Capture the cell that displays the provided text and extract its [x, y] central coordinate. 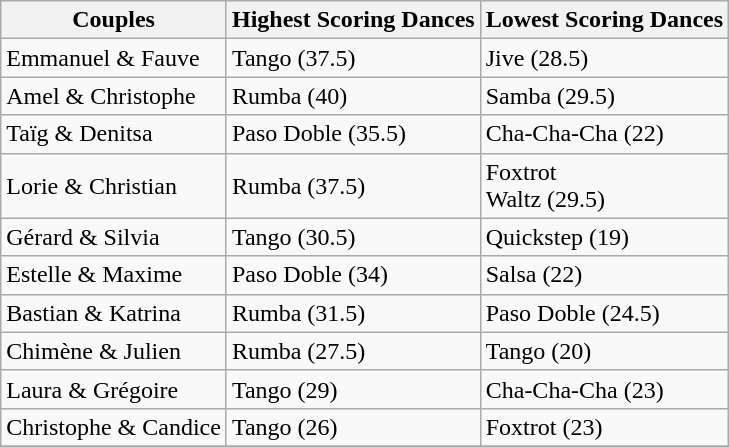
Paso Doble (35.5) [353, 134]
Rumba (37.5) [353, 186]
Laura & Grégoire [114, 389]
Estelle & Maxime [114, 275]
Tango (26) [353, 427]
Jive (28.5) [604, 58]
Bastian & Katrina [114, 313]
Rumba (31.5) [353, 313]
Foxtrot (23) [604, 427]
Tango (30.5) [353, 237]
Couples [114, 20]
Lorie & Christian [114, 186]
Cha-Cha-Cha (22) [604, 134]
Taïg & Denitsa [114, 134]
Rumba (27.5) [353, 351]
Paso Doble (24.5) [604, 313]
Amel & Christophe [114, 96]
Lowest Scoring Dances [604, 20]
Chimène & Julien [114, 351]
Quickstep (19) [604, 237]
Tango (37.5) [353, 58]
FoxtrotWaltz (29.5) [604, 186]
Gérard & Silvia [114, 237]
Rumba (40) [353, 96]
Samba (29.5) [604, 96]
Highest Scoring Dances [353, 20]
Tango (29) [353, 389]
Salsa (22) [604, 275]
Christophe & Candice [114, 427]
Emmanuel & Fauve [114, 58]
Paso Doble (34) [353, 275]
Tango (20) [604, 351]
Cha-Cha-Cha (23) [604, 389]
